Return the (X, Y) coordinate for the center point of the cell that contains the specified text.  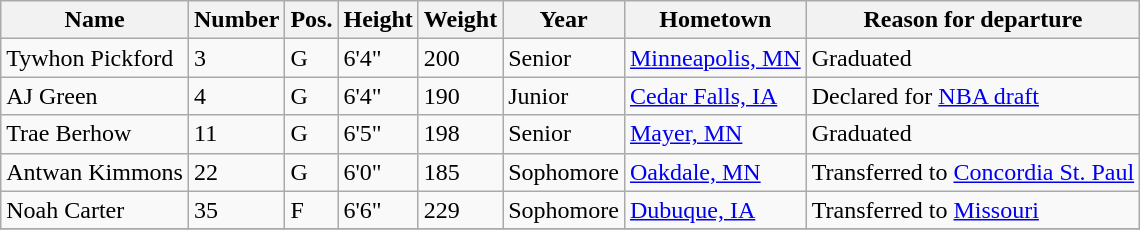
Name (95, 20)
6'0" (378, 172)
Noah Carter (95, 210)
4 (236, 96)
Trae Berhow (95, 134)
Declared for NBA draft (972, 96)
Transferred to Missouri (972, 210)
Number (236, 20)
Weight (460, 20)
Hometown (715, 20)
Transferred to Concordia St. Paul (972, 172)
Year (564, 20)
6'5" (378, 134)
Tywhon Pickford (95, 58)
Cedar Falls, IA (715, 96)
Reason for departure (972, 20)
Antwan Kimmons (95, 172)
Dubuque, IA (715, 210)
Minneapolis, MN (715, 58)
AJ Green (95, 96)
6'6" (378, 210)
F (312, 210)
190 (460, 96)
198 (460, 134)
22 (236, 172)
Junior (564, 96)
200 (460, 58)
Oakdale, MN (715, 172)
3 (236, 58)
Mayer, MN (715, 134)
Pos. (312, 20)
35 (236, 210)
229 (460, 210)
11 (236, 134)
185 (460, 172)
Height (378, 20)
